Locate the cell with the specified text and output its [x, y] center coordinate. 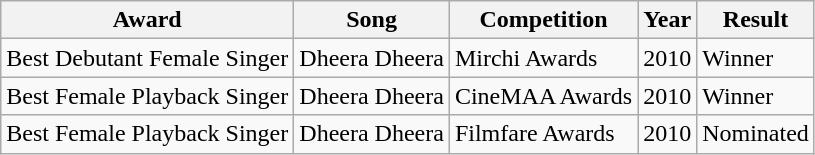
Nominated [756, 134]
Result [756, 20]
Mirchi Awards [543, 58]
Best Debutant Female Singer [148, 58]
CineMAA Awards [543, 96]
Year [668, 20]
Competition [543, 20]
Award [148, 20]
Song [372, 20]
Filmfare Awards [543, 134]
